Determine the (X, Y) coordinate at the center of the cell enclosing the given text.  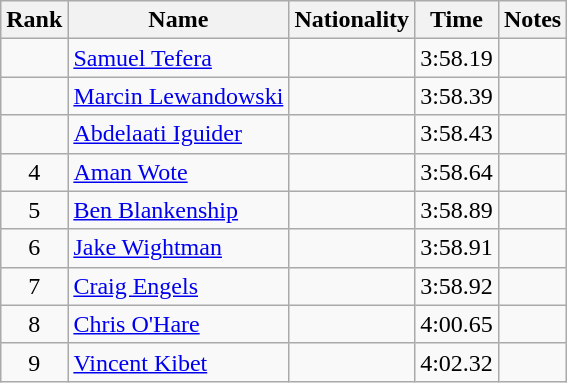
Aman Wote (178, 172)
Rank (34, 20)
Notes (532, 20)
3:58.43 (457, 134)
3:58.89 (457, 210)
Vincent Kibet (178, 362)
8 (34, 324)
5 (34, 210)
Chris O'Hare (178, 324)
6 (34, 248)
Time (457, 20)
3:58.39 (457, 96)
Jake Wightman (178, 248)
3:58.64 (457, 172)
Craig Engels (178, 286)
3:58.92 (457, 286)
4:02.32 (457, 362)
Samuel Tefera (178, 58)
7 (34, 286)
3:58.19 (457, 58)
4 (34, 172)
Nationality (352, 20)
Abdelaati Iguider (178, 134)
9 (34, 362)
Name (178, 20)
Ben Blankenship (178, 210)
3:58.91 (457, 248)
Marcin Lewandowski (178, 96)
4:00.65 (457, 324)
